Locate the cell with the specified text and output its [x, y] center coordinate. 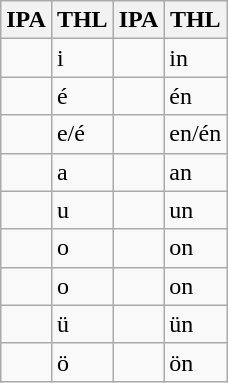
a [82, 172]
ü [82, 324]
ön [196, 362]
en/én [196, 134]
u [82, 210]
e/é [82, 134]
én [196, 96]
é [82, 96]
ün [196, 324]
ö [82, 362]
in [196, 58]
an [196, 172]
un [196, 210]
i [82, 58]
